From the cell containing the given text, extract its center point as [X, Y] coordinate. 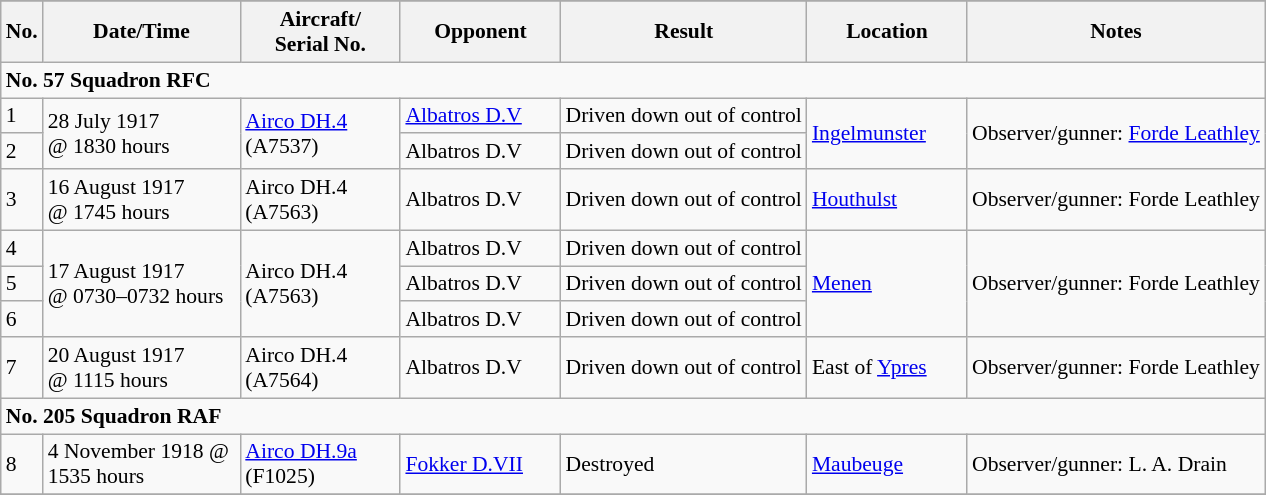
20 August 1917@ 1115 hours [142, 368]
Airco DH.4(A7564) [320, 368]
Menen [887, 284]
No. [22, 32]
Airco DH.9a(F1025) [320, 464]
17 August 1917@ 0730–0732 hours [142, 284]
East of Ypres [887, 368]
2 [22, 152]
Observer/gunner: L. A. Drain [1116, 464]
Ingelmunster [887, 134]
6 [22, 320]
Destroyed [684, 464]
5 [22, 284]
Result [684, 32]
Notes [1116, 32]
No. 57 Squadron RFC [633, 80]
3 [22, 200]
Fokker D.VII [480, 464]
8 [22, 464]
Maubeuge [887, 464]
4 November 1918 @ 1535 hours [142, 464]
7 [22, 368]
Opponent [480, 32]
Houthulst [887, 200]
1 [22, 116]
Aircraft/Serial No. [320, 32]
Airco DH.4(A7537) [320, 134]
28 July 1917@ 1830 hours [142, 134]
16 August 1917@ 1745 hours [142, 200]
No. 205 Squadron RAF [633, 416]
Location [887, 32]
Date/Time [142, 32]
4 [22, 248]
